Find where the given text appears and provide that cell's center as (x, y) coordinate. 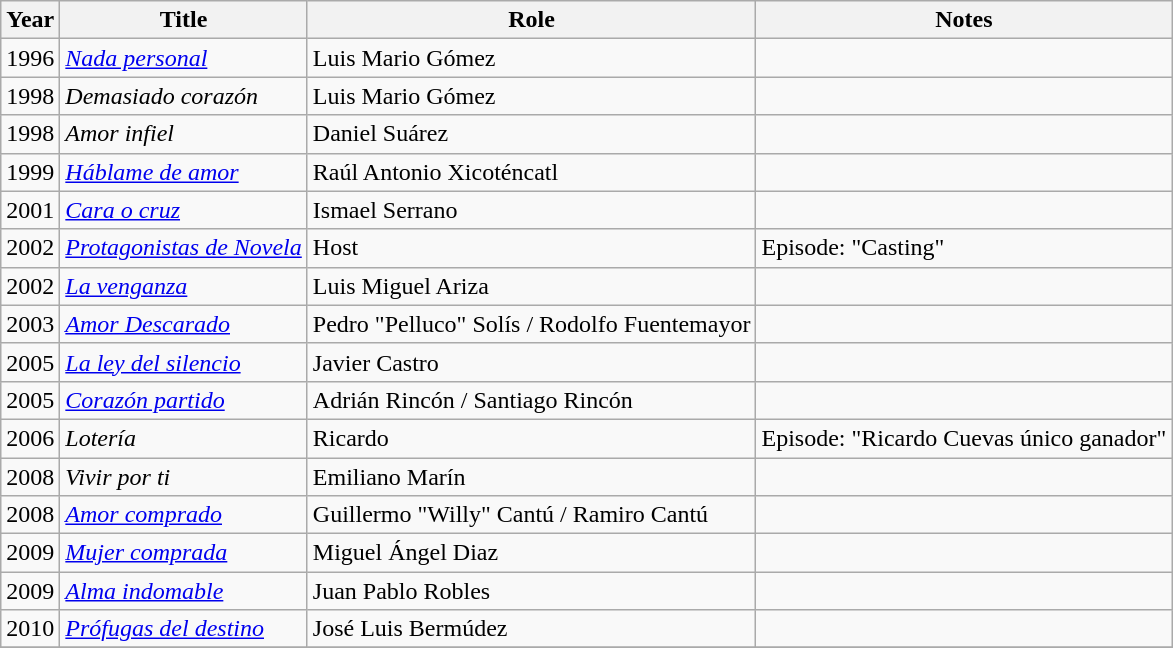
Emiliano Marín (532, 477)
Corazón partido (184, 400)
Ismael Serrano (532, 210)
La venganza (184, 286)
Miguel Ángel Diaz (532, 553)
2010 (30, 629)
Vivir por ti (184, 477)
Lotería (184, 438)
Guillermo "Willy" Cantú / Ramiro Cantú (532, 515)
Title (184, 20)
Protagonistas de Novela (184, 248)
Pedro "Pelluco" Solís / Rodolfo Fuentemayor (532, 324)
Ricardo (532, 438)
Episode: "Ricardo Cuevas único ganador" (964, 438)
Amor Descarado (184, 324)
La ley del silencio (184, 362)
Juan Pablo Robles (532, 591)
1999 (30, 172)
2001 (30, 210)
Year (30, 20)
Adrián Rincón / Santiago Rincón (532, 400)
Daniel Suárez (532, 134)
Host (532, 248)
Nada personal (184, 58)
Mujer comprada (184, 553)
Cara o cruz (184, 210)
Raúl Antonio Xicoténcatl (532, 172)
Háblame de amor (184, 172)
Prófugas del destino (184, 629)
Amor comprado (184, 515)
2006 (30, 438)
Amor infiel (184, 134)
1996 (30, 58)
Luis Miguel Ariza (532, 286)
Alma indomable (184, 591)
Role (532, 20)
Javier Castro (532, 362)
Notes (964, 20)
José Luis Bermúdez (532, 629)
Episode: "Casting" (964, 248)
Demasiado corazón (184, 96)
2003 (30, 324)
